Return [X, Y] of the center of cell containing provided text 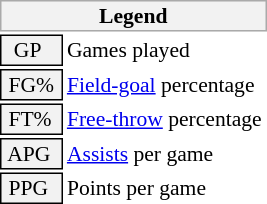
PPG [31, 188]
FT% [31, 120]
Assists per game [166, 154]
Legend [134, 16]
Field-goal percentage [166, 85]
FG% [31, 85]
Games played [166, 50]
APG [31, 154]
Free-throw percentage [166, 120]
GP [31, 50]
Points per game [166, 188]
